Capture the cell that displays the provided text and extract its (X, Y) central coordinate. 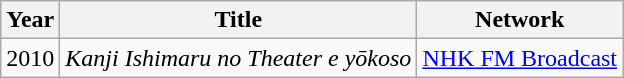
Title (238, 20)
Network (520, 20)
2010 (30, 58)
Year (30, 20)
Kanji Ishimaru no Theater e yōkoso (238, 58)
NHK FM Broadcast (520, 58)
